Provide the [x, y] coordinate of the cell's center where the given text is located.  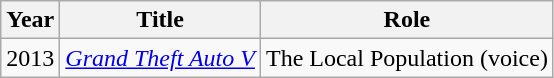
Title [160, 20]
Grand Theft Auto V [160, 58]
Year [30, 20]
Role [406, 20]
2013 [30, 58]
The Local Population (voice) [406, 58]
